Locate the cell with the specified text and output its [x, y] center coordinate. 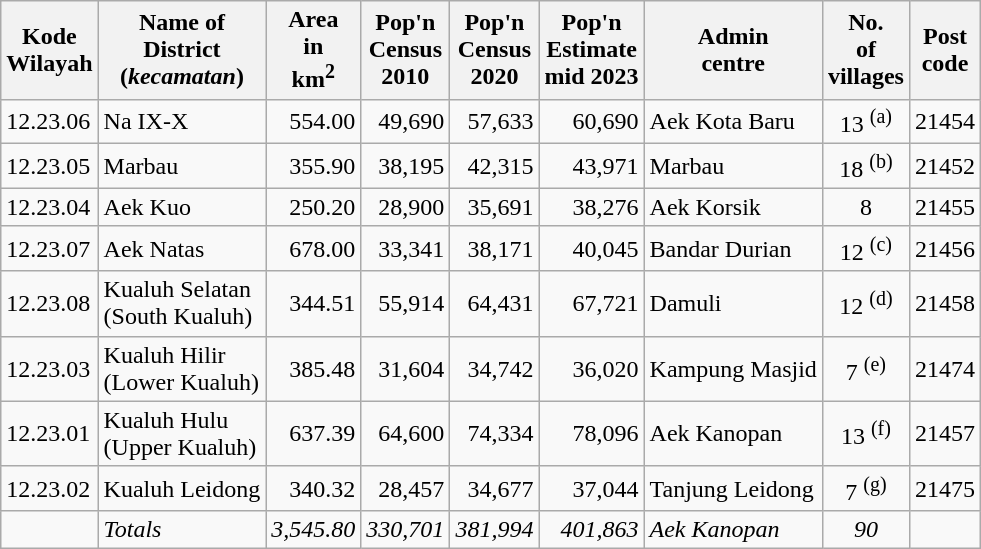
34,742 [494, 368]
12 (c) [866, 248]
Aek Kuo [182, 207]
401,863 [592, 530]
31,604 [406, 368]
12.23.04 [50, 207]
36,020 [592, 368]
64,431 [494, 304]
57,633 [494, 122]
12.23.03 [50, 368]
40,045 [592, 248]
330,701 [406, 530]
21475 [944, 488]
250.20 [314, 207]
Damuli [733, 304]
12.23.01 [50, 434]
Kualuh Hulu (Upper Kualuh) [182, 434]
38,171 [494, 248]
Kualuh Selatan (South Kualuh) [182, 304]
340.32 [314, 488]
38,276 [592, 207]
12.23.02 [50, 488]
18 (b) [866, 166]
21474 [944, 368]
49,690 [406, 122]
21458 [944, 304]
Areain km2 [314, 50]
No.ofvillages [866, 50]
60,690 [592, 122]
Postcode [944, 50]
3,545.80 [314, 530]
21452 [944, 166]
28,900 [406, 207]
Na IX-X [182, 122]
13 (a) [866, 122]
Pop'nEstimatemid 2023 [592, 50]
Totals [182, 530]
381,994 [494, 530]
Name ofDistrict(kecamatan) [182, 50]
12.23.05 [50, 166]
Aek Korsik [733, 207]
67,721 [592, 304]
Kampung Masjid [733, 368]
12.23.06 [50, 122]
Admincentre [733, 50]
Aek Kota Baru [733, 122]
55,914 [406, 304]
8 [866, 207]
34,677 [494, 488]
Kualuh Leidong [182, 488]
42,315 [494, 166]
637.39 [314, 434]
7 (e) [866, 368]
21455 [944, 207]
355.90 [314, 166]
344.51 [314, 304]
78,096 [592, 434]
12 (d) [866, 304]
Pop'nCensus2020 [494, 50]
554.00 [314, 122]
74,334 [494, 434]
Kualuh Hilir (Lower Kualuh) [182, 368]
64,600 [406, 434]
Pop'nCensus2010 [406, 50]
Aek Natas [182, 248]
Kode Wilayah [50, 50]
21454 [944, 122]
35,691 [494, 207]
12.23.07 [50, 248]
678.00 [314, 248]
33,341 [406, 248]
21456 [944, 248]
12.23.08 [50, 304]
37,044 [592, 488]
38,195 [406, 166]
13 (f) [866, 434]
21457 [944, 434]
28,457 [406, 488]
90 [866, 530]
Bandar Durian [733, 248]
Tanjung Leidong [733, 488]
385.48 [314, 368]
7 (g) [866, 488]
43,971 [592, 166]
